From the cell containing the given text, extract its center point as (X, Y) coordinate. 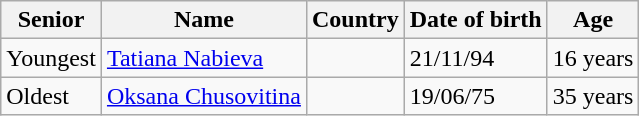
Senior (52, 20)
Country (355, 20)
Tatiana Nabieva (204, 58)
16 years (593, 58)
Youngest (52, 58)
35 years (593, 96)
Age (593, 20)
21/11/94 (476, 58)
Oldest (52, 96)
Oksana Chusovitina (204, 96)
Date of birth (476, 20)
19/06/75 (476, 96)
Name (204, 20)
